Extract the [X, Y] coordinate from the center of the cell holding the provided text.  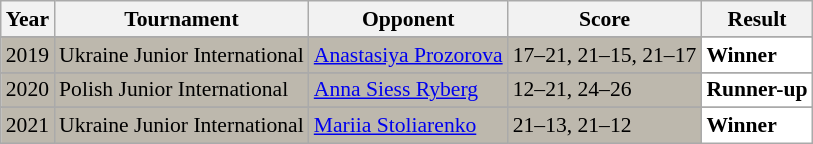
Anastasiya Prozorova [408, 55]
Anna Siess Ryberg [408, 90]
Runner-up [756, 90]
Year [28, 19]
Opponent [408, 19]
Polish Junior International [182, 90]
2020 [28, 90]
2019 [28, 55]
17–21, 21–15, 21–17 [605, 55]
21–13, 21–12 [605, 126]
Result [756, 19]
Score [605, 19]
Tournament [182, 19]
2021 [28, 126]
Mariia Stoliarenko [408, 126]
12–21, 24–26 [605, 90]
